Capture the cell that displays the provided text and extract its (X, Y) central coordinate. 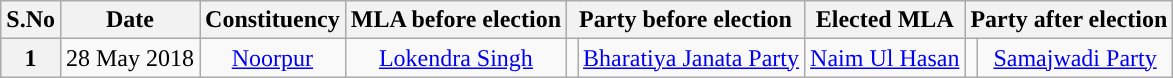
Bharatiya Janata Party (692, 58)
Noorpur (273, 58)
Party before election (686, 20)
MLA before election (456, 20)
Lokendra Singh (456, 58)
Samajwadi Party (1074, 58)
1 (31, 58)
28 May 2018 (130, 58)
Date (130, 20)
Naim Ul Hasan (885, 58)
Party after election (1069, 20)
Constituency (273, 20)
Elected MLA (885, 20)
S.No (31, 20)
